Identify which cell holds the provided text, then report its (X, Y) central coordinate. 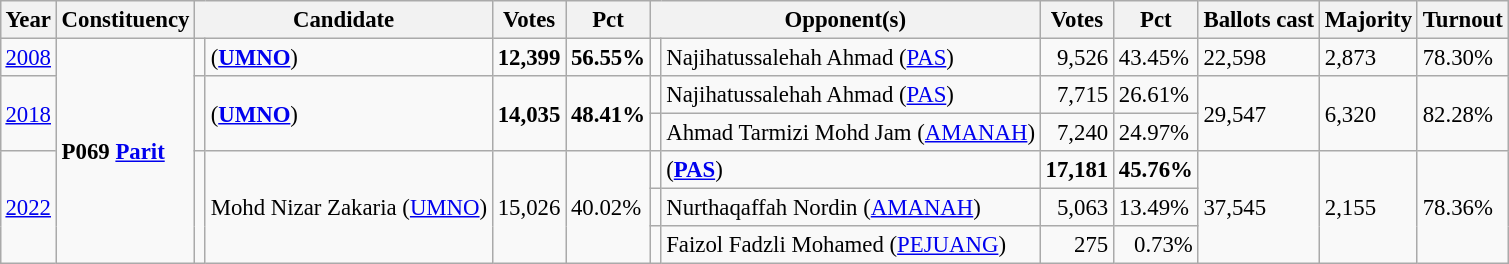
78.30% (1462, 57)
Ahmad Tarmizi Mohd Jam (AMANAH) (850, 133)
2,155 (1368, 208)
29,547 (1258, 114)
45.76% (1156, 170)
(PAS) (850, 170)
Turnout (1462, 20)
275 (1076, 245)
40.02% (608, 208)
43.45% (1156, 57)
78.36% (1462, 208)
Candidate (344, 20)
Opponent(s) (845, 20)
15,026 (528, 208)
2,873 (1368, 57)
17,181 (1076, 170)
0.73% (1156, 245)
13.49% (1156, 208)
7,715 (1076, 95)
7,240 (1076, 133)
Year (28, 20)
82.28% (1462, 114)
2018 (28, 114)
2008 (28, 57)
24.97% (1156, 133)
26.61% (1156, 95)
37,545 (1258, 208)
Nurthaqaffah Nordin (AMANAH) (850, 208)
14,035 (528, 114)
Mohd Nizar Zakaria (UMNO) (348, 208)
2022 (28, 208)
56.55% (608, 57)
Ballots cast (1258, 20)
22,598 (1258, 57)
9,526 (1076, 57)
Majority (1368, 20)
P069 Parit (125, 151)
Constituency (125, 20)
Faizol Fadzli Mohamed (PEJUANG) (850, 245)
5,063 (1076, 208)
48.41% (608, 114)
6,320 (1368, 114)
12,399 (528, 57)
